Locate the cell with the specified text and output its [x, y] center coordinate. 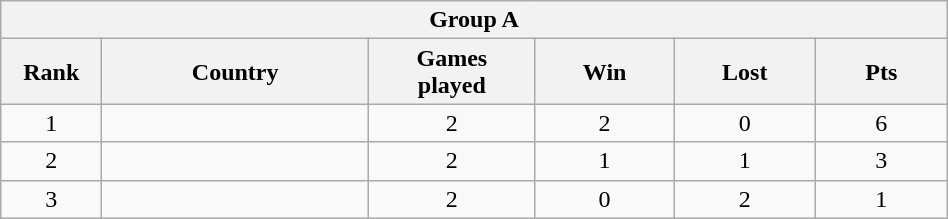
Rank [52, 72]
Lost [744, 72]
Group A [474, 20]
6 [881, 123]
Win [604, 72]
Games played [452, 72]
Country [236, 72]
Pts [881, 72]
